Capture the cell that displays the provided text and extract its (x, y) central coordinate. 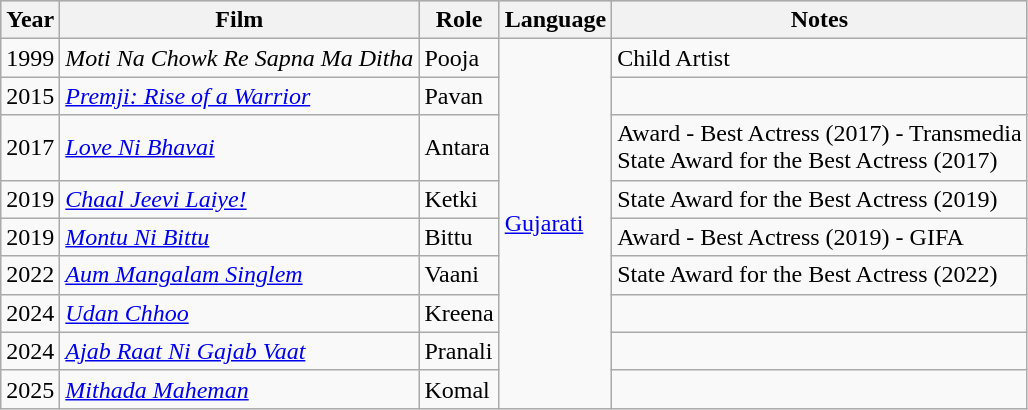
Moti Na Chowk Re Sapna Ma Ditha (240, 58)
Bittu (459, 237)
Vaani (459, 275)
State Award for the Best Actress (2019) (820, 199)
1999 (30, 58)
Role (459, 20)
Notes (820, 20)
Award - Best Actress (2017) - TransmediaState Award for the Best Actress (2017) (820, 148)
Film (240, 20)
Udan Chhoo (240, 313)
2025 (30, 389)
Pavan (459, 96)
Montu Ni Bittu (240, 237)
Premji: Rise of a Warrior (240, 96)
Child Artist (820, 58)
2017 (30, 148)
Pranali (459, 351)
Pooja (459, 58)
Ajab Raat Ni Gajab Vaat (240, 351)
Antara (459, 148)
Ketki (459, 199)
Award - Best Actress (2019) - GIFA (820, 237)
Mithada Maheman (240, 389)
2015 (30, 96)
Komal (459, 389)
2022 (30, 275)
State Award for the Best Actress (2022) (820, 275)
Kreena (459, 313)
Gujarati (555, 224)
Language (555, 20)
Year (30, 20)
Love Ni Bhavai (240, 148)
Chaal Jeevi Laiye! (240, 199)
Aum Mangalam Singlem (240, 275)
